Return (X, Y) of the center of cell containing provided text 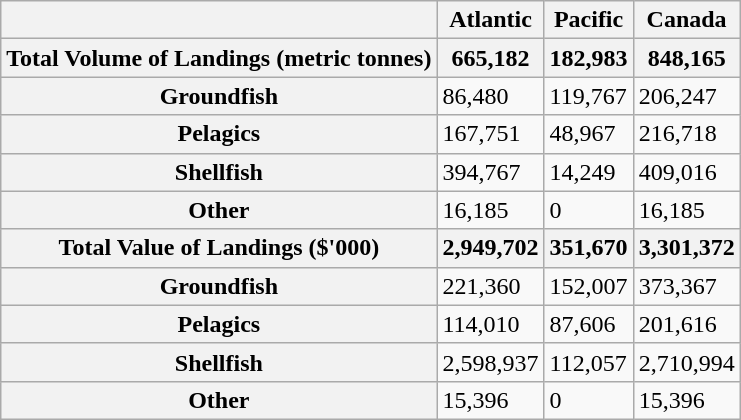
152,007 (588, 286)
114,010 (490, 324)
665,182 (490, 58)
2,949,702 (490, 248)
182,983 (588, 58)
Canada (686, 20)
Pacific (588, 20)
112,057 (588, 362)
216,718 (686, 134)
409,016 (686, 172)
2,710,994 (686, 362)
373,367 (686, 286)
394,767 (490, 172)
2,598,937 (490, 362)
119,767 (588, 96)
Total Value of Landings ($'000) (219, 248)
3,301,372 (686, 248)
87,606 (588, 324)
206,247 (686, 96)
48,967 (588, 134)
201,616 (686, 324)
86,480 (490, 96)
221,360 (490, 286)
848,165 (686, 58)
Total Volume of Landings (metric tonnes) (219, 58)
167,751 (490, 134)
351,670 (588, 248)
Atlantic (490, 20)
14,249 (588, 172)
